Return [x, y] of the center of cell containing provided text 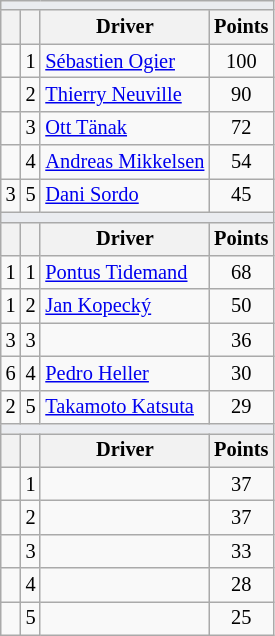
68 [241, 272]
Thierry Neuville [124, 94]
50 [241, 306]
33 [241, 551]
25 [241, 618]
Ott Tänak [124, 128]
Dani Sordo [124, 195]
Andreas Mikkelsen [124, 162]
6 [11, 373]
72 [241, 128]
Sébastien Ogier [124, 61]
100 [241, 61]
30 [241, 373]
28 [241, 585]
29 [241, 407]
36 [241, 340]
Jan Kopecký [124, 306]
45 [241, 195]
Takamoto Katsuta [124, 407]
Pedro Heller [124, 373]
90 [241, 94]
Pontus Tidemand [124, 272]
54 [241, 162]
